Detect which cell encompasses the target text, then output its (X, Y) center coordinate. 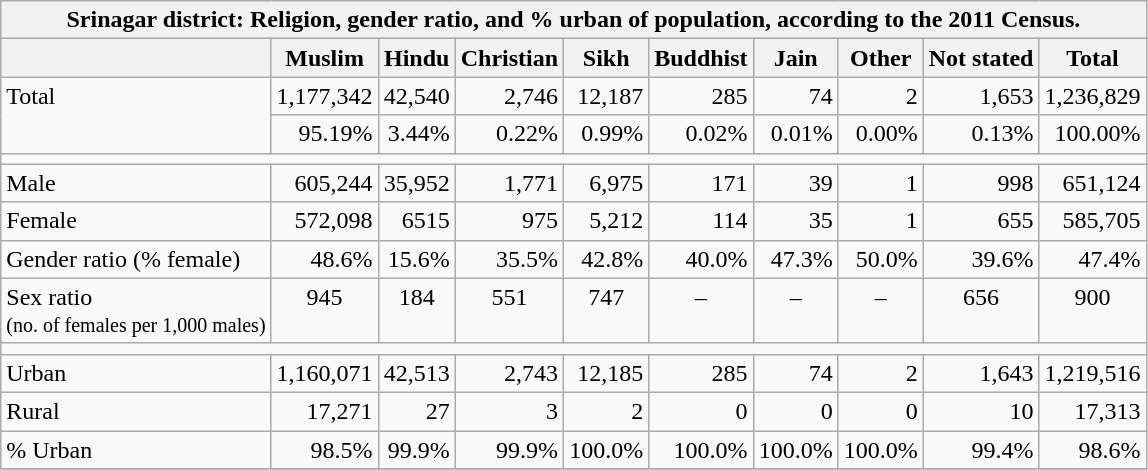
40.0% (701, 259)
15.6% (416, 259)
Jain (796, 58)
2,743 (509, 373)
35 (796, 221)
Srinagar district: Religion, gender ratio, and % urban of population, according to the 2011 Census. (574, 20)
2,746 (509, 96)
747 (606, 310)
605,244 (324, 183)
Other (880, 58)
Sikh (606, 58)
3.44% (416, 134)
% Urban (136, 449)
10 (981, 411)
35.5% (509, 259)
3 (509, 411)
114 (701, 221)
0.01% (796, 134)
900 (1092, 310)
1,160,071 (324, 373)
99.4% (981, 449)
1,236,829 (1092, 96)
Not stated (981, 58)
50.0% (880, 259)
6,975 (606, 183)
17,313 (1092, 411)
Muslim (324, 58)
Christian (509, 58)
42.8% (606, 259)
95.19% (324, 134)
42,513 (416, 373)
98.6% (1092, 449)
0.02% (701, 134)
35,952 (416, 183)
184 (416, 310)
12,187 (606, 96)
1,643 (981, 373)
Rural (136, 411)
945 (324, 310)
551 (509, 310)
Sex ratio (no. of females per 1,000 males) (136, 310)
12,185 (606, 373)
0.22% (509, 134)
975 (509, 221)
0.99% (606, 134)
656 (981, 310)
17,271 (324, 411)
1,653 (981, 96)
6515 (416, 221)
1,771 (509, 183)
572,098 (324, 221)
47.4% (1092, 259)
48.6% (324, 259)
39.6% (981, 259)
Gender ratio (% female) (136, 259)
171 (701, 183)
Male (136, 183)
651,124 (1092, 183)
Buddhist (701, 58)
47.3% (796, 259)
0.13% (981, 134)
42,540 (416, 96)
Urban (136, 373)
5,212 (606, 221)
100.00% (1092, 134)
27 (416, 411)
655 (981, 221)
98.5% (324, 449)
Hindu (416, 58)
1,177,342 (324, 96)
Female (136, 221)
585,705 (1092, 221)
0.00% (880, 134)
1,219,516 (1092, 373)
39 (796, 183)
998 (981, 183)
